Pinpoint the cell where the given text exists, returning its [x, y] midpoint coordinate. 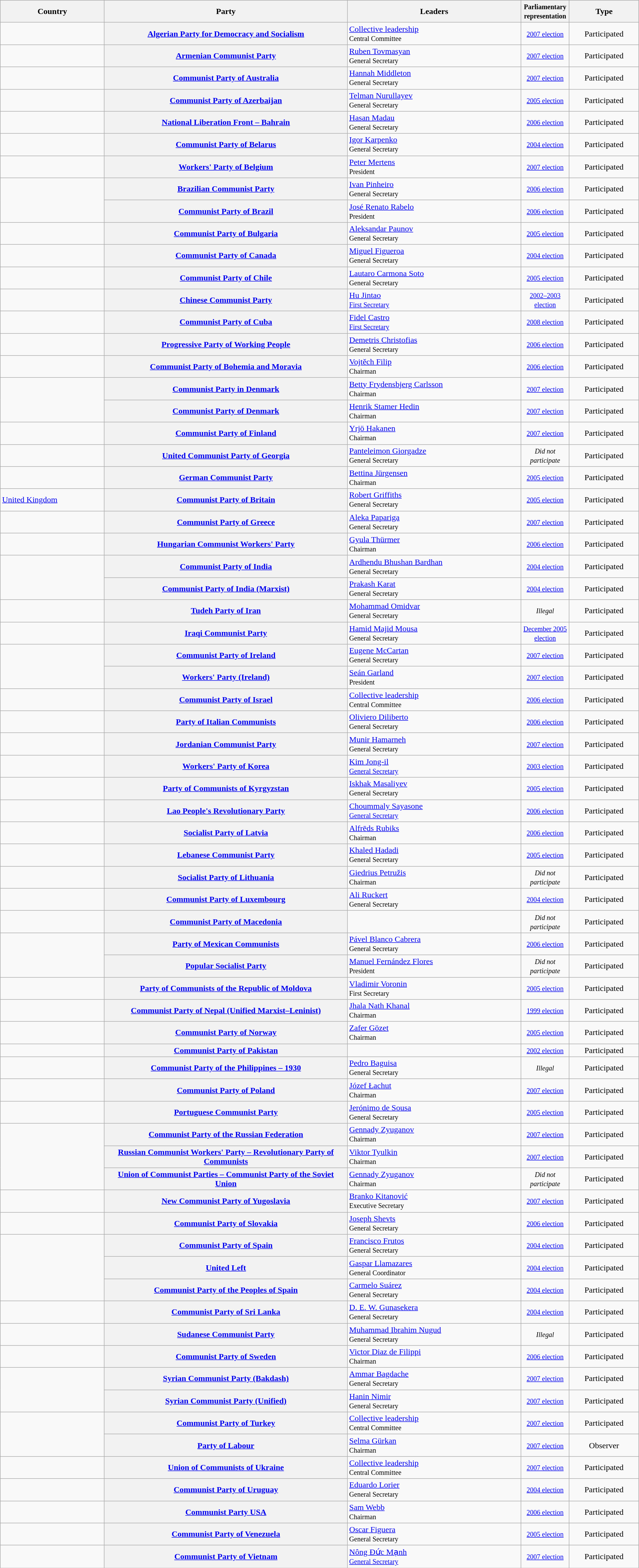
Józef ŁachutChairman [434, 1090]
Communist Party of the Philippines – 1930 [226, 1068]
Communist Party of Slovakia [226, 1223]
Communist Party of Chile [226, 278]
Hasan MadauGeneral Secretary [434, 122]
Communist Party of Finland [226, 433]
Eugene McCartanGeneral Secretary [434, 655]
Branko KitanovićExecutive Secretary [434, 1201]
Manuel Fernández FloresPresident [434, 966]
Communist Party of Canada [226, 255]
Carmelo SuárezGeneral Secretary [434, 1290]
Ruben TovmasyanGeneral Secretary [434, 56]
New Communist Party of Yugoslavia [226, 1201]
Ivan PinheiroGeneral Secretary [434, 189]
Ali RuckertGeneral Secretary [434, 900]
Robert GriffithsGeneral Secretary [434, 500]
Lebanese Communist Party [226, 855]
Muhammad Ibrahim NugudGeneral Secretary [434, 1334]
Mohammad OmidvarGeneral Secretary [434, 611]
Choummaly SayasoneGeneral Secretary [434, 811]
December 2005 election [545, 633]
Kim Jong-ilGeneral Secretary [434, 766]
Vojtěch FilipChairman [434, 366]
Party of Communists of Kyrgyzstan [226, 788]
Communist Party of Norway [226, 1033]
Syrian Communist Party (Unified) [226, 1401]
Fidel CastroFirst Secretary [434, 322]
Jordanian Communist Party [226, 744]
Gaspar LlamazaresGeneral Coordinator [434, 1267]
Eduardo LorierGeneral Secretary [434, 1490]
Type [604, 12]
Vladimir VoroninFirst Secretary [434, 988]
Socialist Party of Lithuania [226, 877]
Joseph ShevtsGeneral Secretary [434, 1223]
Lao People's Revolutionary Party [226, 811]
Igor KarpenkoGeneral Secretary [434, 145]
Communist Party of Nepal (Unified Marxist–Leninist) [226, 1011]
Communist Party of Greece [226, 522]
Demetris ChristofiasGeneral Secretary [434, 345]
Communist Party of Britain [226, 500]
Pável Blanco CabreraGeneral Secretary [434, 944]
Panteleimon GiorgadzeGeneral Secretary [434, 455]
Tudeh Party of Iran [226, 611]
Parliamentaryrepresentation [545, 12]
Bettina JürgensenChairman [434, 478]
Workers' Party of Belgium [226, 167]
Popular Socialist Party [226, 966]
Communist Party of Spain [226, 1246]
Syrian Communist Party (Bakdash) [226, 1379]
Betty Frydensbjerg CarlssonChairman [434, 389]
Hanin NimirGeneral Secretary [434, 1401]
Communist Party of the Peoples of Spain [226, 1290]
Munir HamarnehGeneral Secretary [434, 744]
Oscar FigueraGeneral Secretary [434, 1534]
Communist Party of Turkey [226, 1423]
Leaders [434, 12]
Giedrius PetružisChairman [434, 877]
Gyula ThürmerChairman [434, 544]
Union of Communists of Ukraine [226, 1467]
Russian Communist Workers' Party – Revolutionary Party of Communists [226, 1157]
Party of Italian Communists [226, 722]
Communist Party USA [226, 1512]
Workers' Party (Ireland) [226, 678]
Communist Party of India [226, 566]
Communist Party of Sweden [226, 1357]
2002 election [545, 1050]
Hu JintaoFirst Secretary [434, 300]
Country [53, 12]
Iskhak MasaliyevGeneral Secretary [434, 788]
Hannah MiddletonGeneral Secretary [434, 78]
Communist Party of India (Marxist) [226, 588]
Communist Party of Australia [226, 78]
Communist Party of Bulgaria [226, 233]
José Renato RabeloPresident [434, 211]
Iraqi Communist Party [226, 633]
Lautaro Carmona SotoGeneral Secretary [434, 278]
2002–2003 election [545, 300]
2008 election [545, 322]
United Kingdom [53, 500]
Hungarian Communist Workers' Party [226, 544]
Communist Party of Poland [226, 1090]
2003 election [545, 766]
D. E. W. GunasekeraGeneral Secretary [434, 1312]
Communist Party of Bohemia and Moravia [226, 366]
Alfrēds RubiksChairman [434, 833]
Communist Party of Israel [226, 700]
Chinese Communist Party [226, 300]
Nông Đức MạnhGeneral Secretary [434, 1557]
Communist Party in Denmark [226, 389]
Communist Party of Pakistan [226, 1050]
Pedro BaguisaGeneral Secretary [434, 1068]
Communist Party of Azerbaijan [226, 100]
Francisco FrutosGeneral Secretary [434, 1246]
Party of Communists of the Republic of Moldova [226, 988]
Communist Party of Cuba [226, 322]
Oliviero DilibertoGeneral Secretary [434, 722]
Communist Party of Uruguay [226, 1490]
Prakash KaratGeneral Secretary [434, 588]
Communist Party of Macedonia [226, 921]
Socialist Party of Latvia [226, 833]
Victor Diaz de FilippiChairman [434, 1357]
Brazilian Communist Party [226, 189]
Union of Communist Parties – Communist Party of the Soviet Union [226, 1179]
Ardhendu Bhushan BardhanGeneral Secretary [434, 566]
Viktor TyulkinChairman [434, 1157]
Ammar BagdacheGeneral Secretary [434, 1379]
Telman NurullayevGeneral Secretary [434, 100]
Communist Party of Vietnam [226, 1557]
Khaled HadadiGeneral Secretary [434, 855]
1999 election [545, 1011]
Hamid Majid MousaGeneral Secretary [434, 633]
Peter MertensPresident [434, 167]
Observer [604, 1445]
Workers' Party of Korea [226, 766]
Jerónimo de SousaGeneral Secretary [434, 1112]
Selma GürkanChairman [434, 1445]
Communist Party of Luxembourg [226, 900]
Party [226, 12]
Henrik Stamer HedinChairman [434, 411]
Zafer GözetChairman [434, 1033]
Portuguese Communist Party [226, 1112]
Communist Party of Venezuela [226, 1534]
Aleksandar PaunovGeneral Secretary [434, 233]
Algerian Party for Democracy and Socialism [226, 33]
Communist Party of Ireland [226, 655]
Aleka PaparigaGeneral Secretary [434, 522]
Communist Party of Belarus [226, 145]
Party of Labour [226, 1445]
Miguel FigueroaGeneral Secretary [434, 255]
Progressive Party of Working People [226, 345]
Communist Party of Denmark [226, 411]
National Liberation Front – Bahrain [226, 122]
United Left [226, 1267]
Party of Mexican Communists [226, 944]
Communist Party of Brazil [226, 211]
Armenian Communist Party [226, 56]
Seán GarlandPresident [434, 678]
Sam WebbChairman [434, 1512]
Communist Party of the Russian Federation [226, 1134]
Communist Party of Sri Lanka [226, 1312]
United Communist Party of Georgia [226, 455]
Sudanese Communist Party [226, 1334]
Yrjö HakanenChairman [434, 433]
German Communist Party [226, 478]
Jhala Nath KhanalChairman [434, 1011]
